Search for the cell housing the specified text and yield its [X, Y] center coordinate. 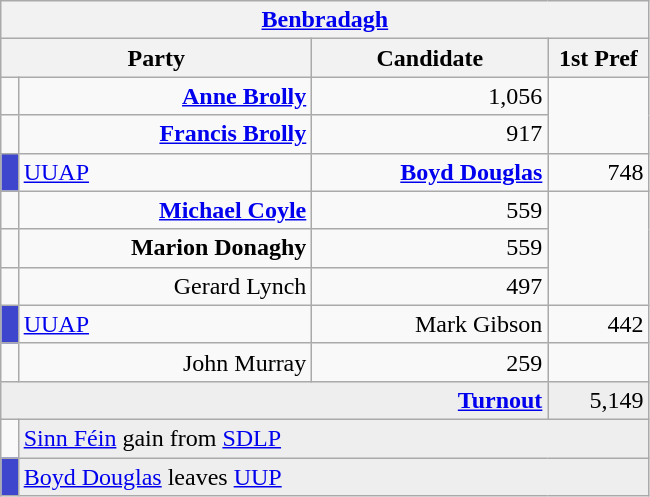
259 [430, 362]
Anne Brolly [165, 96]
748 [598, 172]
5,149 [598, 400]
Party [156, 58]
497 [430, 286]
917 [430, 134]
Gerard Lynch [165, 286]
Candidate [430, 58]
Michael Coyle [165, 210]
Benbradagh [325, 20]
Mark Gibson [430, 324]
Francis Brolly [165, 134]
Marion Donaghy [165, 248]
1st Pref [598, 58]
John Murray [165, 362]
Sinn Féin gain from SDLP [334, 438]
442 [598, 324]
Turnout [274, 400]
1,056 [430, 96]
Boyd Douglas [430, 172]
Boyd Douglas leaves UUP [334, 477]
